Identify which cell holds the provided text, then report its [x, y] central coordinate. 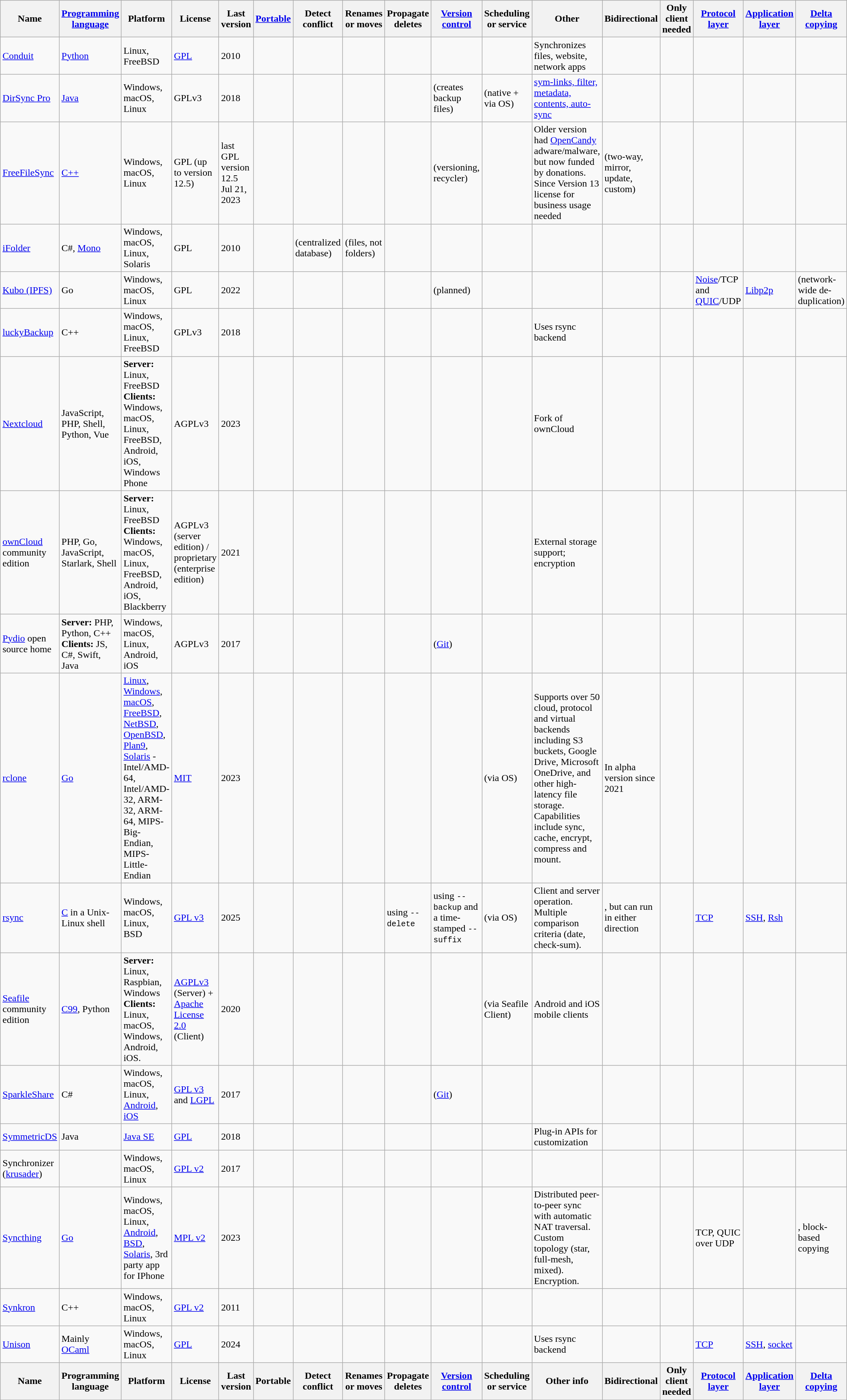
Android and iOS mobile clients [567, 1008]
rclone [30, 778]
Synkron [30, 1307]
SparkleShare [30, 1095]
Synchronizes files, website, network apps [567, 56]
AGPLv3 (server edition) / proprietary (enterprise edition) [195, 552]
GPL v3 [195, 918]
GPL (up to version 12.5) [195, 173]
Synchronizer (krusader) [30, 1169]
ownCloud community edition [30, 552]
Plug-in APIs for customization [567, 1137]
AGPLv3 (Server) + Apache License 2.0 (Client) [195, 1008]
Kubo (IPFS) [30, 290]
2021 [236, 552]
using --delete [408, 918]
2020 [236, 1008]
Mainly OCaml [91, 1344]
iFolder [30, 248]
(creates backup files) [456, 98]
Seafile community edition [30, 1008]
C#, Mono [91, 248]
(via Seafile Client) [507, 1008]
(centralized database) [318, 248]
Distributed peer-to-peer sync with automatic NAT traversal. Custom topology (star, full-mesh, mixed). Encryption. [567, 1238]
sym-links, filter, metadata, contents, auto-sync [567, 98]
2011 [236, 1307]
GPL v3 and LGPL [195, 1095]
Windows, macOS, Linux, Solaris [146, 248]
2022 [236, 290]
Noise/TCP and QUIC/UDP [718, 290]
, but can run in either direction [631, 918]
Server: Linux, FreeBSDClients: Windows, macOS, Linux, FreeBSD, Android, iOS, Blackberry [146, 552]
, block-based copying [821, 1238]
Syncthing [30, 1238]
Fork of ownCloud [567, 424]
Windows, macOS, Linux, Android, BSD, Solaris, 3rd party app for IPhone [146, 1238]
(network-wide de-duplication) [821, 290]
Python [91, 56]
MPL v2 [195, 1238]
Linux, Windows, macOS, FreeBSD, NetBSD, OpenBSD, Plan9, Solaris - Intel/AMD-64, Intel/AMD-32, ARM-32, ARM-64, MIPS-Big-Endian, MIPS-Little-Endian [146, 778]
2024 [236, 1344]
JavaScript, PHP, Shell, Python, Vue [91, 424]
last GPL version 12.5 Jul 21, 2023 [236, 173]
C99, Python [91, 1008]
Java SE [146, 1137]
Other [567, 19]
SSH, socket [769, 1344]
MIT [195, 778]
FreeFileSync [30, 173]
2025 [236, 918]
(two-way, mirror, update, custom) [631, 173]
using --backup and a time-stamped --suffix [456, 918]
(files, not folders) [364, 248]
C# [91, 1095]
SymmetricDS [30, 1137]
Conduit [30, 56]
Other info [567, 1381]
Nextcloud [30, 424]
Libp2p [769, 290]
(native + via OS) [507, 98]
(versioning, recycler) [456, 173]
Server: PHP, Python, C++ Clients: JS, C#, Swift, Java [91, 643]
(planned) [456, 290]
Pydio open source home [30, 643]
Windows, macOS, Linux, BSD [146, 918]
SSH, Rsh [769, 918]
Older version had OpenCandy adware/malware, but now funded by donations. Since Version 13 license for business usage needed [567, 173]
rsync [30, 918]
DirSync Pro [30, 98]
luckyBackup [30, 332]
Server: Linux, Raspbian, WindowsClients: Linux, macOS, Windows, Android, iOS. [146, 1008]
External storage support; encryption [567, 552]
Unison [30, 1344]
Linux, FreeBSD [146, 56]
Windows, macOS, Linux, FreeBSD [146, 332]
Client and server operation. Multiple comparison criteria (date, check-sum). [567, 918]
TCP, QUIC over UDP [718, 1238]
In alpha version since 2021 [631, 778]
Server: Linux, FreeBSD Clients: Windows, macOS, Linux, FreeBSD, Android, iOS, Windows Phone [146, 424]
PHP, Go, JavaScript, Starlark, Shell [91, 552]
C in a Unix-Linux shell [91, 918]
